Return the [X, Y] coordinate for the center point of the cell that contains the specified text.  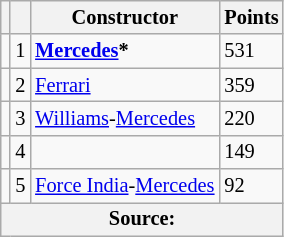
149 [251, 152]
Williams-Mercedes [124, 118]
2 [20, 85]
359 [251, 85]
Constructor [124, 17]
5 [20, 186]
4 [20, 152]
Points [251, 17]
1 [20, 51]
3 [20, 118]
92 [251, 186]
220 [251, 118]
Source: [142, 219]
Force India-Mercedes [124, 186]
531 [251, 51]
Mercedes* [124, 51]
Ferrari [124, 85]
